Return the [x, y] coordinate for the center point of the cell that contains the specified text.  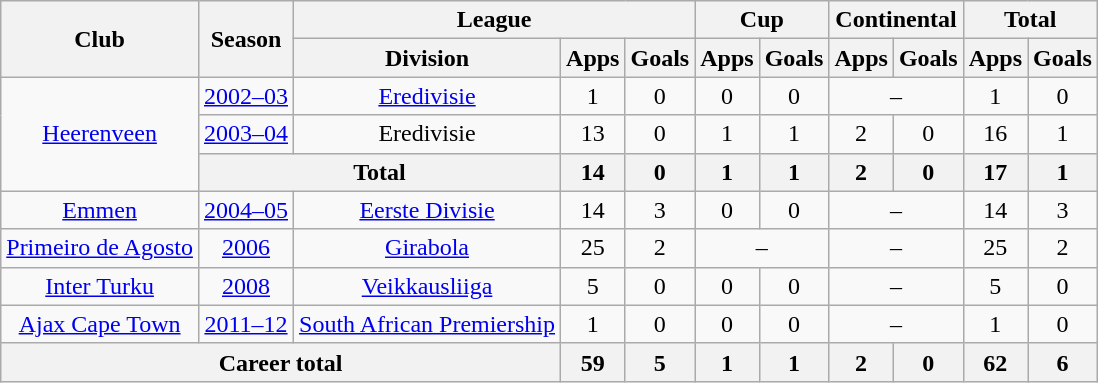
Emmen [100, 210]
2004–05 [246, 210]
League [494, 20]
2006 [246, 248]
Heerenveen [100, 134]
17 [995, 172]
Season [246, 39]
6 [1063, 362]
13 [593, 134]
2008 [246, 286]
Club [100, 39]
Primeiro de Agosto [100, 248]
59 [593, 362]
2003–04 [246, 134]
Veikkausliiga [428, 286]
Cup [762, 20]
2002–03 [246, 96]
Division [428, 58]
16 [995, 134]
Career total [281, 362]
South African Premiership [428, 324]
Inter Turku [100, 286]
Girabola [428, 248]
62 [995, 362]
2011–12 [246, 324]
Continental [896, 20]
Eerste Divisie [428, 210]
Ajax Cape Town [100, 324]
